Detect which cell encompasses the target text, then output its (X, Y) center coordinate. 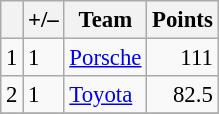
Points (182, 20)
Toyota (106, 95)
Porsche (106, 58)
111 (182, 58)
+/– (44, 20)
82.5 (182, 95)
2 (12, 95)
Team (106, 20)
